Capture the cell that displays the provided text and extract its [X, Y] central coordinate. 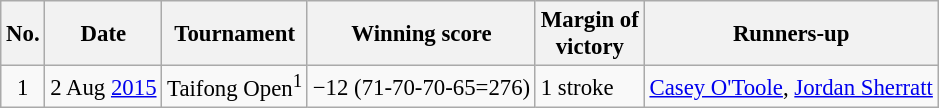
No. [23, 34]
Taifong Open1 [235, 87]
Casey O'Toole, Jordan Sherratt [791, 87]
Winning score [421, 34]
2 Aug 2015 [104, 87]
Date [104, 34]
1 stroke [590, 87]
Tournament [235, 34]
1 [23, 87]
−12 (71-70-70-65=276) [421, 87]
Margin ofvictory [590, 34]
Runners-up [791, 34]
